Extract the (X, Y) coordinate from the center of the cell holding the provided text.  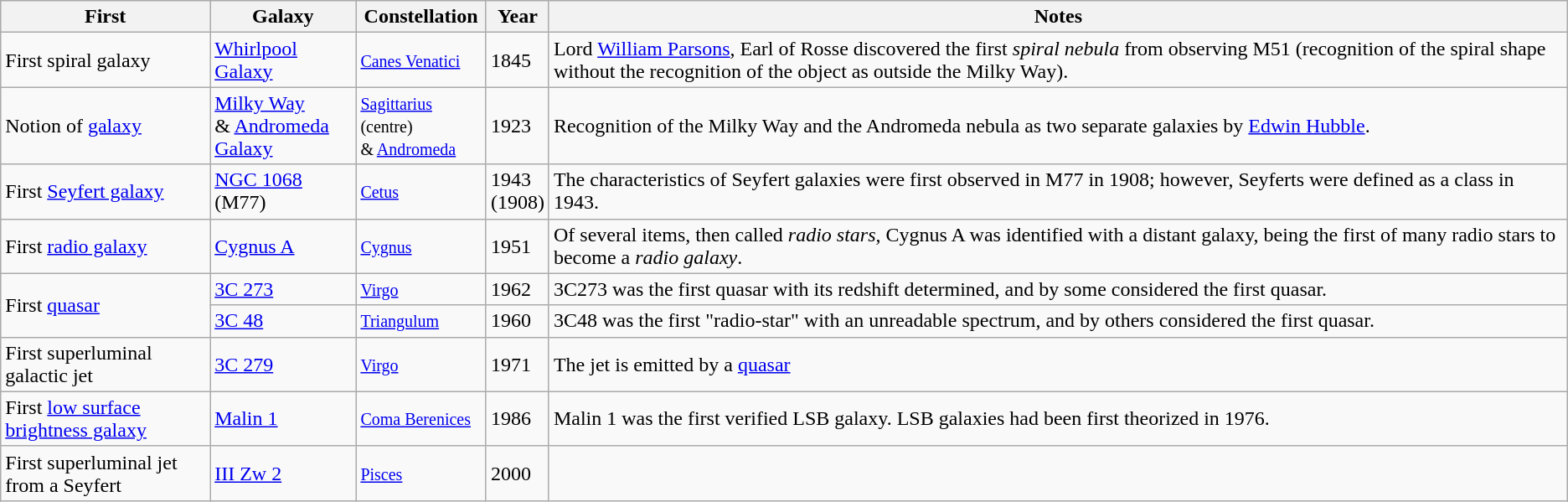
The jet is emitted by a quasar (1058, 364)
3C273 was the first quasar with its redshift determined, and by some considered the first quasar. (1058, 289)
1845 (518, 60)
First superluminal jet from a Seyfert (106, 473)
Recognition of the Milky Way and the Andromeda nebula as two separate galaxies by Edwin Hubble. (1058, 126)
Pisces (420, 473)
1943(1908) (518, 191)
1960 (518, 321)
1986 (518, 419)
Notion of galaxy (106, 126)
Cetus (420, 191)
First quasar (106, 305)
Galaxy (283, 17)
First superluminal galactic jet (106, 364)
Cygnus (420, 246)
3C 273 (283, 289)
Coma Berenices (420, 419)
NGC 1068 (M77) (283, 191)
3C48 was the first "radio-star" with an unreadable spectrum, and by others considered the first quasar. (1058, 321)
Malin 1 (283, 419)
Constellation (420, 17)
3C 48 (283, 321)
3C 279 (283, 364)
2000 (518, 473)
Malin 1 was the first verified LSB galaxy. LSB galaxies had been first theorized in 1976. (1058, 419)
Year (518, 17)
1971 (518, 364)
Sagittarius (centre)& Andromeda (420, 126)
First spiral galaxy (106, 60)
Triangulum (420, 321)
First Seyfert galaxy (106, 191)
First low surface brightness galaxy (106, 419)
First radio galaxy (106, 246)
1951 (518, 246)
III Zw 2 (283, 473)
Canes Venatici (420, 60)
1962 (518, 289)
The characteristics of Seyfert galaxies were first observed in M77 in 1908; however, Seyferts were defined as a class in 1943. (1058, 191)
Whirlpool Galaxy (283, 60)
First (106, 17)
1923 (518, 126)
Milky Way& Andromeda Galaxy (283, 126)
Cygnus A (283, 246)
Notes (1058, 17)
